Identify which cell holds the provided text, then report its [x, y] central coordinate. 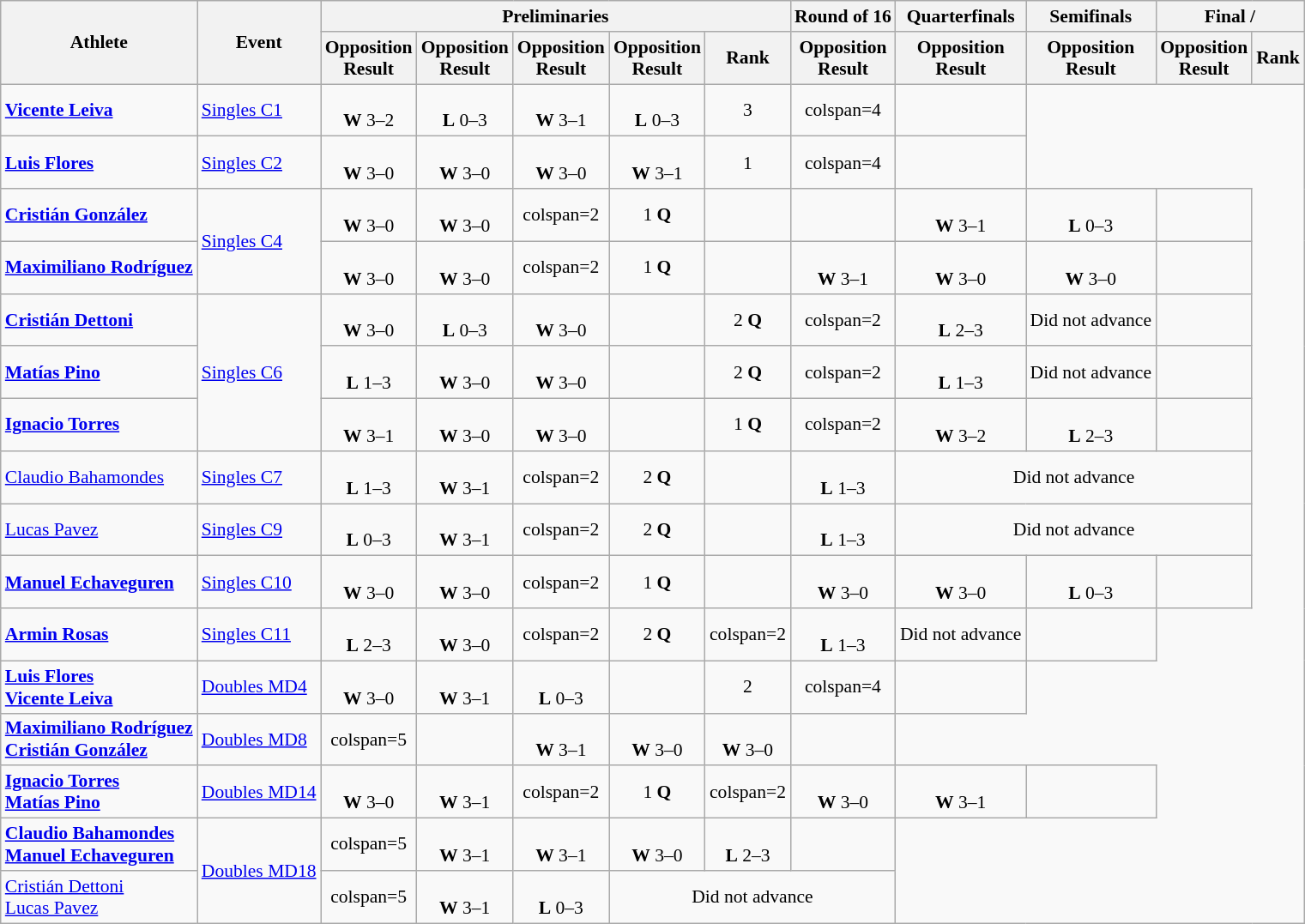
Preliminaries [556, 16]
Round of 16 [843, 16]
Ignacio Torres [100, 426]
Claudio Bahamondes [100, 477]
Claudio BahamondesManuel Echaveguren [100, 844]
Doubles MD4 [259, 686]
Semifinals [1091, 16]
2 [748, 686]
Event [259, 43]
Quarterfinals [961, 16]
Luis FloresVicente Leiva [100, 686]
Maximiliano RodríguezCristián González [100, 740]
Vicente Leiva [100, 110]
Lucas Pavez [100, 530]
Singles C1 [259, 110]
3 [748, 110]
Manuel Echaveguren [100, 582]
Matías Pino [100, 372]
Doubles MD14 [259, 793]
Ignacio TorresMatías Pino [100, 793]
1 [748, 163]
Athlete [100, 43]
Singles C2 [259, 163]
Singles C10 [259, 582]
Maximiliano Rodríguez [100, 268]
Singles C6 [259, 372]
Cristián Dettoni [100, 319]
Singles C11 [259, 635]
Luis Flores [100, 163]
Armin Rosas [100, 635]
Cristián DettoniLucas Pavez [100, 897]
Singles C7 [259, 477]
Singles C9 [259, 530]
Cristián González [100, 214]
Doubles MD8 [259, 740]
Singles C4 [259, 241]
Doubles MD18 [259, 871]
Final / [1230, 16]
